Capture the cell that displays the provided text and extract its [x, y] central coordinate. 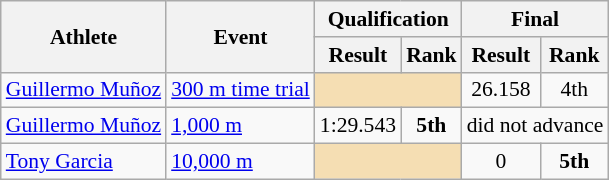
Tony Garcia [84, 162]
Qualification [388, 19]
10,000 m [240, 162]
1,000 m [240, 126]
1:29.543 [358, 126]
Athlete [84, 36]
4th [574, 90]
Event [240, 36]
Final [536, 19]
26.158 [501, 90]
did not advance [536, 126]
0 [501, 162]
300 m time trial [240, 90]
